Provide the [X, Y] coordinate of the cell's center where the given text is located.  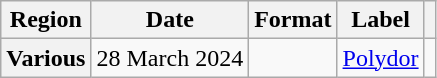
Polydor [380, 58]
Region [46, 20]
28 March 2024 [170, 58]
Format [293, 20]
Label [380, 20]
Date [170, 20]
Various [46, 58]
